Return the [X, Y] coordinate for the center point of the cell that contains the specified text.  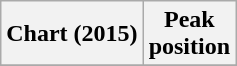
Peak position [189, 34]
Chart (2015) [72, 34]
